Detect which cell encompasses the target text, then output its (x, y) center coordinate. 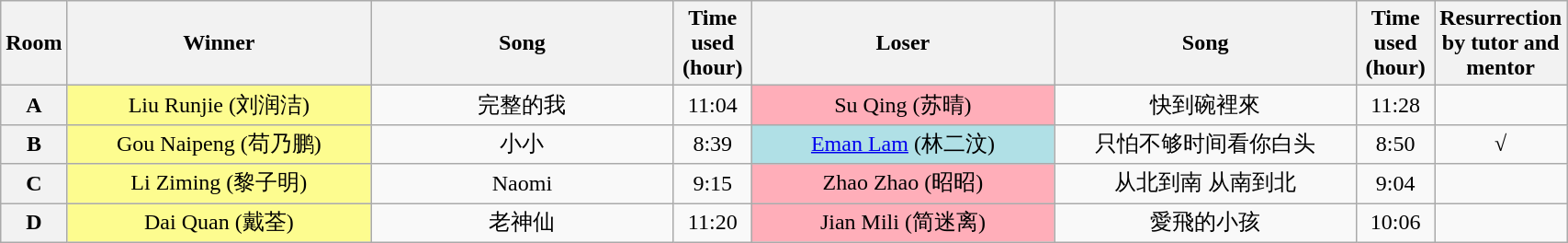
B (34, 144)
A (34, 105)
从北到南 从南到北 (1205, 184)
Su Qing (苏晴) (902, 105)
Loser (902, 43)
11:20 (713, 223)
Liu Runjie (刘润洁) (219, 105)
11:28 (1396, 105)
只怕不够时间看你白头 (1205, 144)
快到碗裡來 (1205, 105)
Dai Quan (戴荃) (219, 223)
Resurrection by tutor and mentor (1501, 43)
D (34, 223)
Gou Naipeng (苟乃鹏) (219, 144)
10:06 (1396, 223)
小小 (523, 144)
Li Ziming (黎子明) (219, 184)
愛飛的小孩 (1205, 223)
Winner (219, 43)
C (34, 184)
8:39 (713, 144)
Naomi (523, 184)
9:04 (1396, 184)
√ (1501, 144)
Jian Mili (简迷离) (902, 223)
老神仙 (523, 223)
Eman Lam (林二汶) (902, 144)
完整的我 (523, 105)
Room (34, 43)
11:04 (713, 105)
8:50 (1396, 144)
9:15 (713, 184)
Zhao Zhao (昭昭) (902, 184)
